Scan for the cell matching the given text and deliver its [X, Y] coordinate at center. 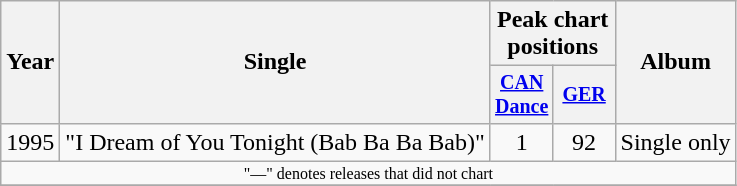
"—" denotes releases that did not chart [368, 173]
"I Dream of You Tonight (Bab Ba Ba Bab)" [275, 142]
Single [275, 62]
92 [584, 142]
Peak chart positions [552, 34]
1995 [30, 142]
Year [30, 62]
GER [584, 94]
Album [676, 62]
Single only [676, 142]
CANDance [522, 94]
1 [522, 142]
